Return the [X, Y] coordinate for the center point of the cell that contains the specified text.  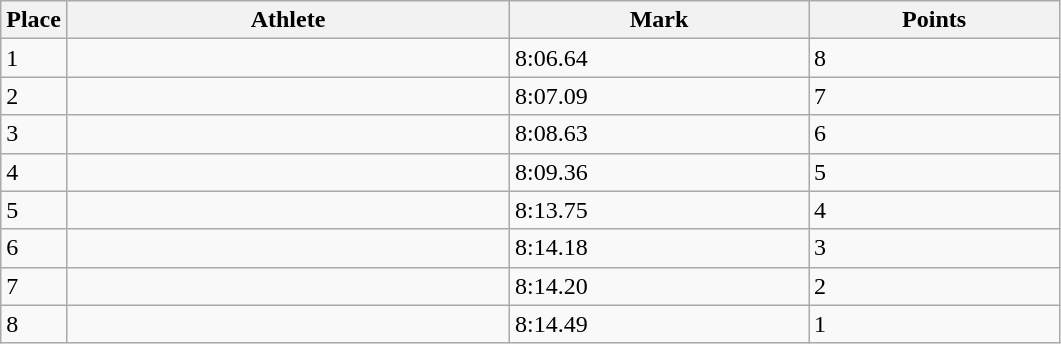
Place [34, 20]
8:13.75 [660, 210]
8:09.36 [660, 172]
Athlete [288, 20]
Mark [660, 20]
8:14.20 [660, 286]
8:14.18 [660, 248]
8:07.09 [660, 96]
8:06.64 [660, 58]
8:08.63 [660, 134]
Points [934, 20]
8:14.49 [660, 324]
